Return [x, y] of the center of cell containing provided text 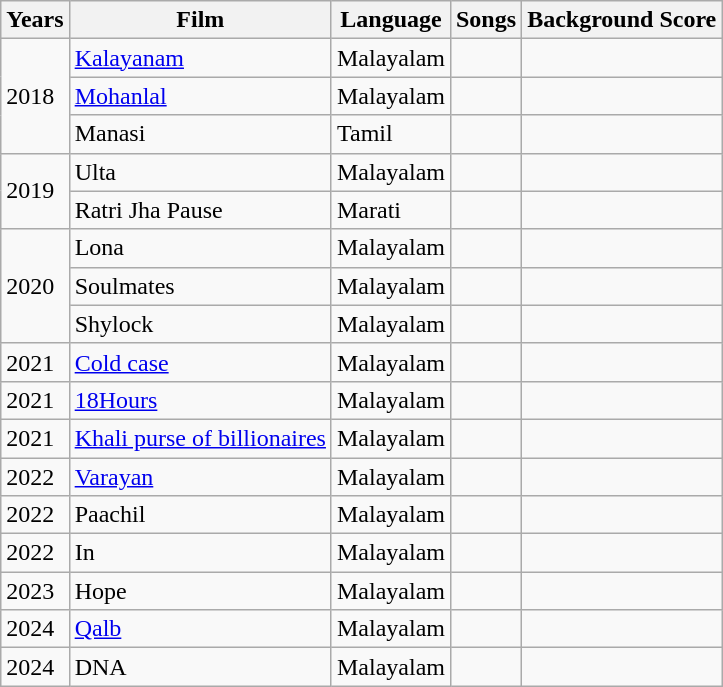
Ulta [200, 172]
Kalayanam [200, 58]
DNA [200, 667]
2023 [35, 591]
Language [390, 20]
Soulmates [200, 286]
Tamil [390, 134]
Years [35, 20]
Marati [390, 210]
Songs [486, 20]
In [200, 553]
Manasi [200, 134]
Background Score [622, 20]
Lona [200, 248]
Varayan [200, 477]
Cold case [200, 362]
Khali purse of billionaires [200, 438]
18Hours [200, 400]
Mohanlal [200, 96]
Ratri Jha Pause [200, 210]
Film [200, 20]
Hope [200, 591]
Shylock [200, 324]
2019 [35, 191]
Paachil [200, 515]
Qalb [200, 629]
2018 [35, 96]
2020 [35, 286]
